Locate the cell with the specified text and output its [x, y] center coordinate. 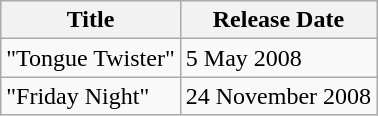
5 May 2008 [278, 58]
"Tongue Twister" [91, 58]
Release Date [278, 20]
"Friday Night" [91, 96]
Title [91, 20]
24 November 2008 [278, 96]
